Provide the [x, y] coordinate of the cell's center where the given text is located.  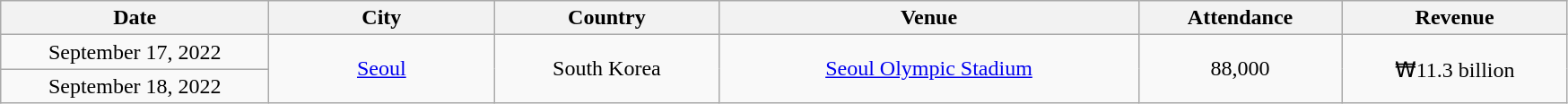
South Korea [606, 69]
Revenue [1455, 18]
City [382, 18]
September 18, 2022 [135, 86]
Seoul Olympic Stadium [929, 69]
88,000 [1240, 69]
Venue [929, 18]
Country [606, 18]
Seoul [382, 69]
September 17, 2022 [135, 52]
₩11.3 billion [1455, 69]
Date [135, 18]
Attendance [1240, 18]
